Pinpoint the cell where the given text exists, returning its (X, Y) midpoint coordinate. 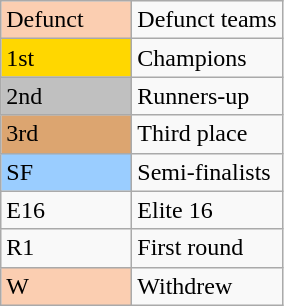
Champions (207, 58)
W (66, 286)
R1 (66, 248)
3rd (66, 134)
Runners-up (207, 96)
Elite 16 (207, 210)
Defunct (66, 20)
Defunct teams (207, 20)
Withdrew (207, 286)
First round (207, 248)
E16 (66, 210)
SF (66, 172)
Semi-finalists (207, 172)
Third place (207, 134)
1st (66, 58)
2nd (66, 96)
